Capture the cell that displays the provided text and extract its (X, Y) central coordinate. 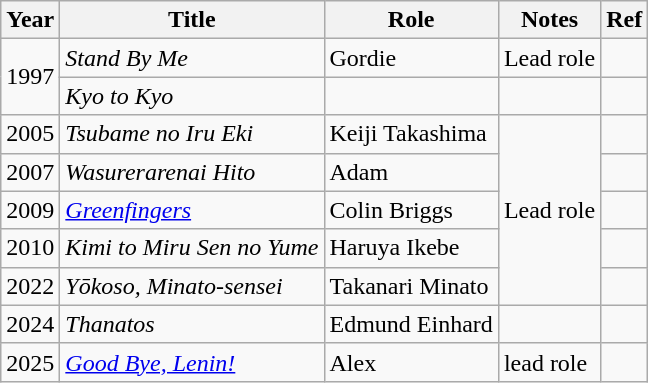
Haruya Ikebe (411, 248)
2005 (30, 134)
Keiji Takashima (411, 134)
1997 (30, 77)
Greenfingers (192, 210)
2022 (30, 286)
Year (30, 20)
2025 (30, 362)
Thanatos (192, 324)
Tsubame no Iru Eki (192, 134)
Yōkoso, Minato-sensei (192, 286)
2009 (30, 210)
Takanari Minato (411, 286)
2007 (30, 172)
2024 (30, 324)
Ref (624, 20)
Kyo to Kyo (192, 96)
Role (411, 20)
Edmund Einhard (411, 324)
lead role (549, 362)
Good Bye, Lenin! (192, 362)
Gordie (411, 58)
Colin Briggs (411, 210)
Stand By Me (192, 58)
Adam (411, 172)
Kimi to Miru Sen no Yume (192, 248)
Title (192, 20)
Alex (411, 362)
2010 (30, 248)
Notes (549, 20)
Wasurerarenai Hito (192, 172)
